Locate the cell with the specified text and output its (x, y) center coordinate. 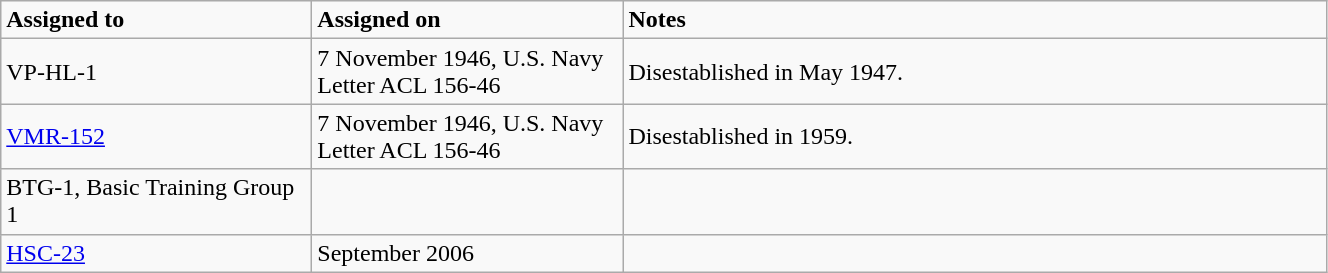
HSC-23 (156, 253)
Notes (975, 20)
Assigned to (156, 20)
VP-HL-1 (156, 72)
September 2006 (468, 253)
Disestablished in May 1947. (975, 72)
BTG-1, Basic Training Group 1 (156, 202)
Disestablished in 1959. (975, 136)
VMR-152 (156, 136)
Assigned on (468, 20)
